Extract the (x, y) coordinate from the center of the cell holding the provided text.  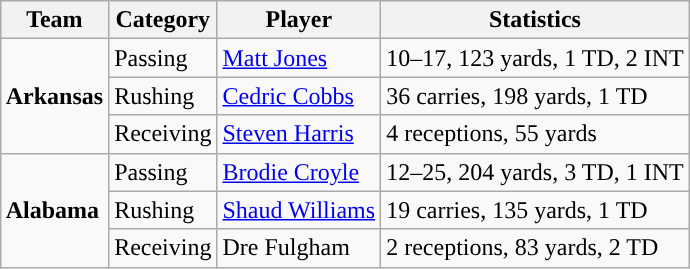
Shaud Williams (299, 210)
Alabama (54, 210)
Team (54, 20)
19 carries, 135 yards, 1 TD (536, 210)
36 carries, 198 yards, 1 TD (536, 96)
Arkansas (54, 96)
Matt Jones (299, 58)
Statistics (536, 20)
2 receptions, 83 yards, 2 TD (536, 248)
Steven Harris (299, 134)
4 receptions, 55 yards (536, 134)
Player (299, 20)
Category (163, 20)
12–25, 204 yards, 3 TD, 1 INT (536, 172)
Cedric Cobbs (299, 96)
Brodie Croyle (299, 172)
10–17, 123 yards, 1 TD, 2 INT (536, 58)
Dre Fulgham (299, 248)
